Provide the [x, y] coordinate of the cell's center where the given text is located.  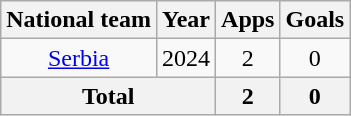
Apps [248, 20]
Year [186, 20]
Goals [315, 20]
Serbia [79, 58]
2024 [186, 58]
Total [108, 96]
National team [79, 20]
